Scan for the cell matching the given text and deliver its (x, y) coordinate at center. 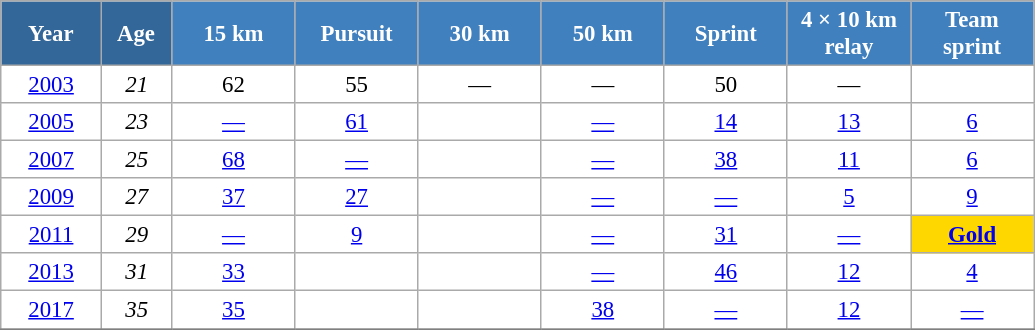
30 km (480, 34)
50 km (602, 34)
29 (136, 235)
2011 (52, 235)
21 (136, 85)
11 (848, 160)
Age (136, 34)
50 (726, 85)
33 (234, 273)
15 km (234, 34)
2003 (52, 85)
Gold (972, 235)
23 (136, 122)
5 (848, 197)
2013 (52, 273)
4 × 10 km relay (848, 34)
37 (234, 197)
14 (726, 122)
2005 (52, 122)
25 (136, 160)
2017 (52, 310)
46 (726, 273)
13 (848, 122)
55 (356, 85)
Year (52, 34)
4 (972, 273)
61 (356, 122)
62 (234, 85)
Pursuit (356, 34)
Team sprint (972, 34)
68 (234, 160)
2007 (52, 160)
Sprint (726, 34)
2009 (52, 197)
